Identify which cell holds the provided text, then report its [X, Y] central coordinate. 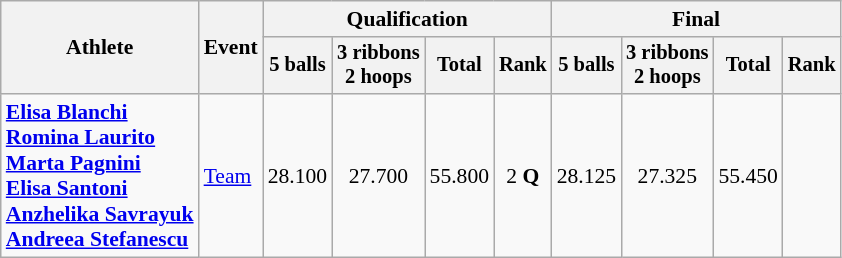
55.800 [460, 176]
28.100 [298, 176]
Final [696, 19]
3 ribbons2 hoops [378, 66]
55.450 [748, 176]
Athlete [100, 48]
27.700 [378, 176]
2 Q [523, 176]
3 ribbons 2 hoops [667, 66]
27.325 [667, 176]
Team [231, 176]
28.125 [586, 176]
Elisa BlanchiRomina LauritoMarta PagniniElisa SantoniAnzhelika SavrayukAndreea Stefanescu [100, 176]
Event [231, 48]
Qualification [408, 19]
